Detect which cell encompasses the target text, then output its [X, Y] center coordinate. 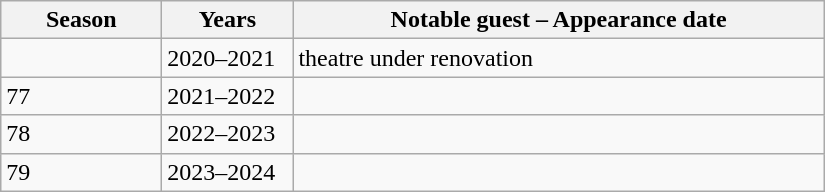
2022–2023 [228, 134]
2020–2021 [228, 58]
Notable guest – Appearance date [558, 20]
78 [82, 134]
2021–2022 [228, 96]
Season [82, 20]
77 [82, 96]
theatre under renovation [558, 58]
2023–2024 [228, 172]
79 [82, 172]
Years [228, 20]
